Pinpoint the cell where the given text exists, returning its [X, Y] midpoint coordinate. 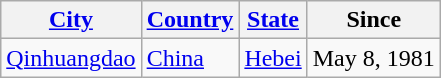
Hebei [273, 58]
Since [374, 20]
May 8, 1981 [374, 58]
China [190, 58]
Qinhuangdao [71, 58]
Country [190, 20]
City [71, 20]
State [273, 20]
